Extract the [X, Y] coordinate from the center of the cell holding the provided text.  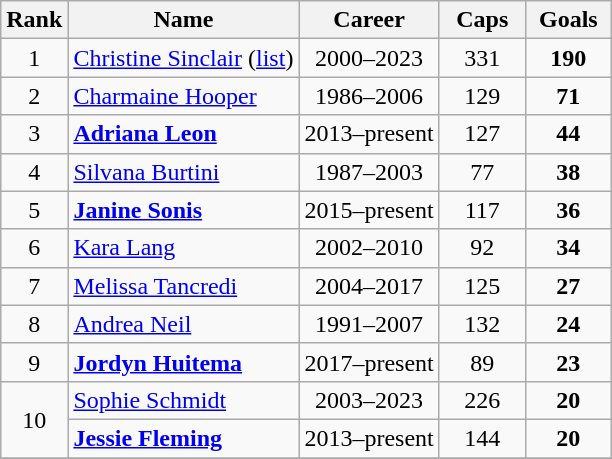
127 [482, 134]
1991–2007 [369, 324]
144 [482, 438]
34 [568, 248]
38 [568, 172]
Christine Sinclair (list) [184, 58]
226 [482, 400]
2 [34, 96]
125 [482, 286]
27 [568, 286]
89 [482, 362]
77 [482, 172]
92 [482, 248]
2015–present [369, 210]
1986–2006 [369, 96]
Janine Sonis [184, 210]
6 [34, 248]
Kara Lang [184, 248]
36 [568, 210]
71 [568, 96]
Silvana Burtini [184, 172]
10 [34, 419]
5 [34, 210]
23 [568, 362]
Jordyn Huitema [184, 362]
2002–2010 [369, 248]
Name [184, 20]
190 [568, 58]
44 [568, 134]
Melissa Tancredi [184, 286]
7 [34, 286]
Andrea Neil [184, 324]
Charmaine Hooper [184, 96]
Sophie Schmidt [184, 400]
2003–2023 [369, 400]
331 [482, 58]
Career [369, 20]
9 [34, 362]
4 [34, 172]
8 [34, 324]
2000–2023 [369, 58]
117 [482, 210]
1987–2003 [369, 172]
1 [34, 58]
Jessie Fleming [184, 438]
Caps [482, 20]
2004–2017 [369, 286]
24 [568, 324]
Rank [34, 20]
Adriana Leon [184, 134]
Goals [568, 20]
2017–present [369, 362]
129 [482, 96]
132 [482, 324]
3 [34, 134]
